Pinpoint the cell where the given text exists, returning its (x, y) midpoint coordinate. 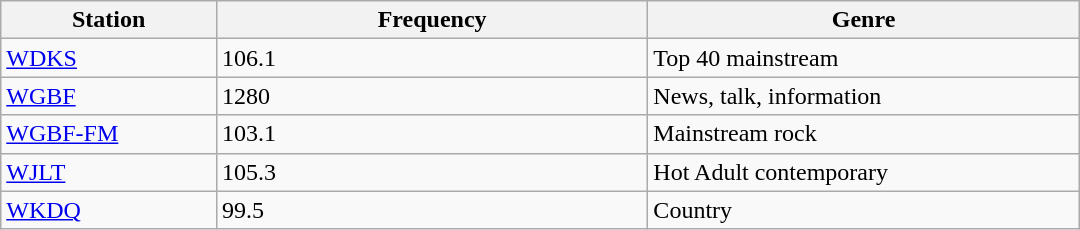
Country (864, 210)
103.1 (432, 134)
News, talk, information (864, 96)
WJLT (109, 172)
Hot Adult contemporary (864, 172)
WKDQ (109, 210)
Top 40 mainstream (864, 58)
WGBF-FM (109, 134)
Mainstream rock (864, 134)
Station (109, 20)
Genre (864, 20)
Frequency (432, 20)
99.5 (432, 210)
106.1 (432, 58)
WGBF (109, 96)
105.3 (432, 172)
1280 (432, 96)
WDKS (109, 58)
